Capture the cell that displays the provided text and extract its (X, Y) central coordinate. 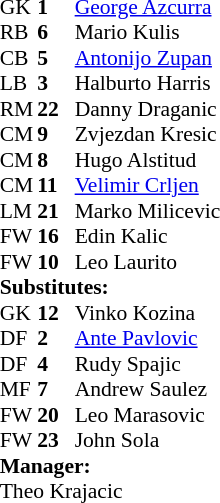
CB (19, 58)
4 (56, 364)
10 (56, 262)
RM (19, 109)
22 (56, 109)
23 (56, 441)
LB (19, 83)
5 (56, 58)
11 (56, 185)
8 (56, 160)
3 (56, 83)
6 (56, 33)
9 (56, 135)
7 (56, 389)
LM (19, 211)
MF (19, 389)
2 (56, 339)
16 (56, 237)
RB (19, 33)
GK (19, 313)
21 (56, 211)
20 (56, 415)
12 (56, 313)
